Scan for the cell matching the given text and deliver its (X, Y) coordinate at center. 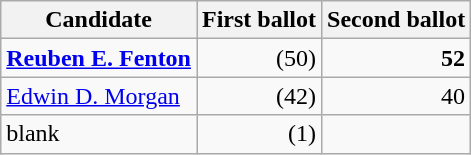
(1) (258, 134)
40 (396, 96)
First ballot (258, 20)
52 (396, 58)
blank (99, 134)
(50) (258, 58)
Second ballot (396, 20)
Reuben E. Fenton (99, 58)
(42) (258, 96)
Candidate (99, 20)
Edwin D. Morgan (99, 96)
